Locate the cell with the specified text and output its (X, Y) center coordinate. 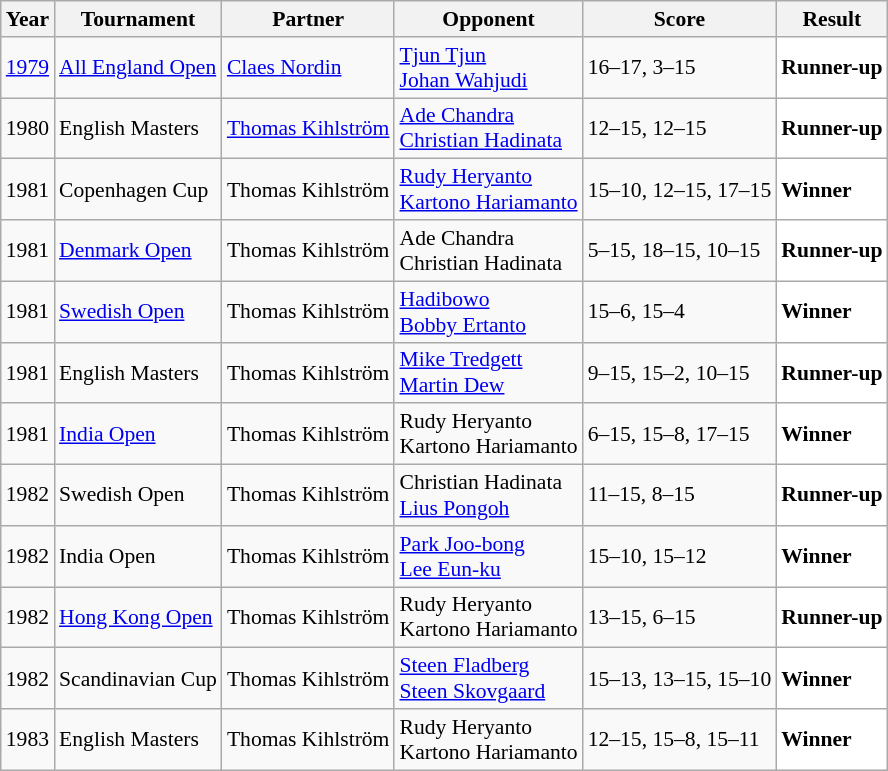
Mike Tredgett Martin Dew (488, 372)
15–13, 13–15, 15–10 (680, 678)
13–15, 6–15 (680, 618)
Hadibowo Bobby Ertanto (488, 312)
5–15, 18–15, 10–15 (680, 250)
9–15, 15–2, 10–15 (680, 372)
12–15, 15–8, 15–11 (680, 740)
Result (832, 19)
Christian Hadinata Lius Pongoh (488, 496)
Claes Nordin (308, 68)
16–17, 3–15 (680, 68)
15–10, 12–15, 17–15 (680, 190)
12–15, 12–15 (680, 128)
Hong Kong Open (138, 618)
1980 (28, 128)
All England Open (138, 68)
Partner (308, 19)
Opponent (488, 19)
11–15, 8–15 (680, 496)
1983 (28, 740)
15–6, 15–4 (680, 312)
Tournament (138, 19)
6–15, 15–8, 17–15 (680, 434)
Scandinavian Cup (138, 678)
Steen Fladberg Steen Skovgaard (488, 678)
Tjun Tjun Johan Wahjudi (488, 68)
Park Joo-bong Lee Eun-ku (488, 556)
Denmark Open (138, 250)
Year (28, 19)
1979 (28, 68)
15–10, 15–12 (680, 556)
Copenhagen Cup (138, 190)
Score (680, 19)
